Locate the cell with the specified text and output its [X, Y] center coordinate. 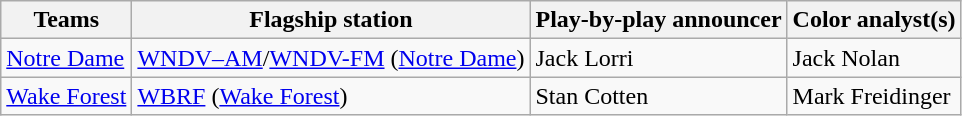
Wake Forest [66, 96]
Play-by-play announcer [658, 20]
Color analyst(s) [874, 20]
Flagship station [331, 20]
WNDV–AM/WNDV-FM (Notre Dame) [331, 58]
Notre Dame [66, 58]
WBRF (Wake Forest) [331, 96]
Teams [66, 20]
Stan Cotten [658, 96]
Mark Freidinger [874, 96]
Jack Lorri [658, 58]
Jack Nolan [874, 58]
